Output the (x, y) coordinate of the center of the cell containing the given text.  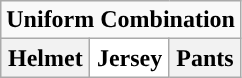
Helmet (46, 58)
Pants (204, 58)
Uniform Combination (121, 20)
Jersey (130, 58)
